Extract the [x, y] coordinate from the center of the cell holding the provided text.  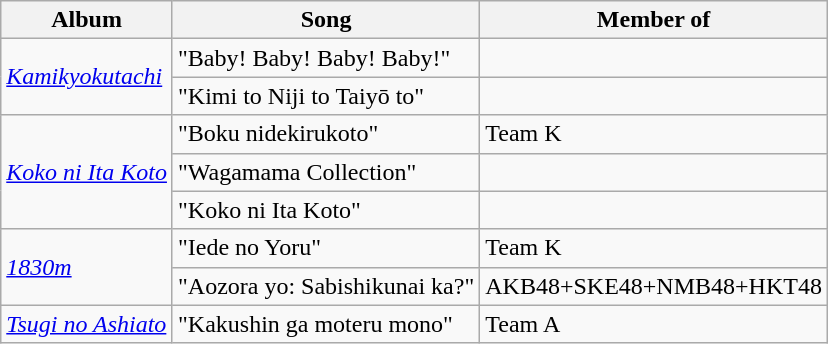
AKB48+SKE48+NMB48+HKT48 [654, 286]
"Baby! Baby! Baby! Baby!" [326, 58]
"Aozora yo: Sabishikunai ka?" [326, 286]
"Wagamama Collection" [326, 172]
Koko ni Ita Koto [87, 172]
Team A [654, 324]
"Iede no Yoru" [326, 248]
Member of [654, 20]
Tsugi no Ashiato [87, 324]
"Boku nidekirukoto" [326, 134]
Song [326, 20]
"Koko ni Ita Koto" [326, 210]
"Kakushin ga moteru mono" [326, 324]
Kamikyokutachi [87, 77]
"Kimi to Niji to Taiyō to" [326, 96]
1830m [87, 267]
Album [87, 20]
